Search for the cell housing the specified text and yield its (X, Y) center coordinate. 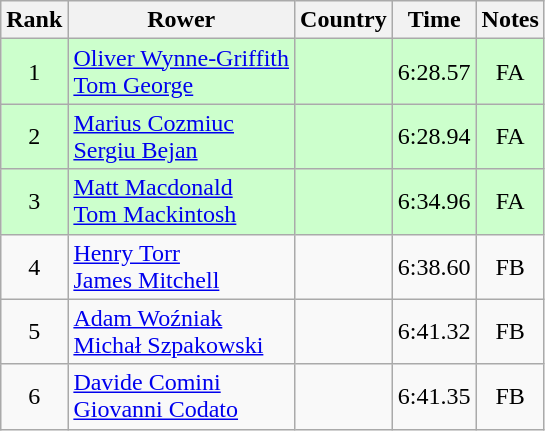
6:34.96 (434, 202)
Rower (182, 20)
Adam WoźniakMichał Szpakowski (182, 332)
4 (34, 266)
6:28.94 (434, 136)
6:41.32 (434, 332)
3 (34, 202)
6:28.57 (434, 72)
Henry TorrJames Mitchell (182, 266)
Davide CominiGiovanni Codato (182, 396)
1 (34, 72)
6:38.60 (434, 266)
Matt MacdonaldTom Mackintosh (182, 202)
Country (344, 20)
6 (34, 396)
5 (34, 332)
Rank (34, 20)
Time (434, 20)
6:41.35 (434, 396)
Notes (510, 20)
Marius CozmiucSergiu Bejan (182, 136)
2 (34, 136)
Oliver Wynne-GriffithTom George (182, 72)
